Return the (X, Y) coordinate for the center point of the cell that contains the specified text.  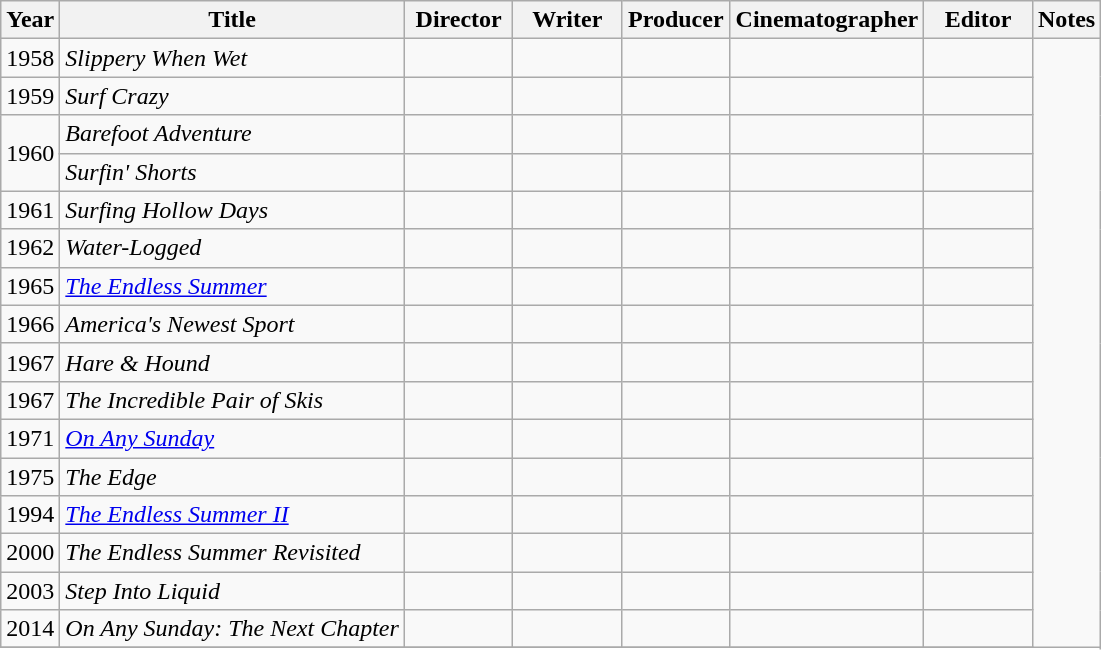
The Endless Summer (232, 286)
1958 (30, 58)
The Endless Summer Revisited (232, 553)
Surf Crazy (232, 96)
Hare & Hound (232, 362)
America's Newest Sport (232, 324)
2000 (30, 553)
Surfin' Shorts (232, 172)
1961 (30, 210)
Barefoot Adventure (232, 134)
1962 (30, 248)
Writer (568, 20)
The Endless Summer II (232, 515)
1975 (30, 477)
Water-Logged (232, 248)
Editor (978, 20)
Title (232, 20)
Notes (1066, 20)
Year (30, 20)
2014 (30, 629)
On Any Sunday: The Next Chapter (232, 629)
1966 (30, 324)
1994 (30, 515)
1971 (30, 438)
On Any Sunday (232, 438)
Step Into Liquid (232, 591)
1965 (30, 286)
1960 (30, 153)
1959 (30, 96)
Surfing Hollow Days (232, 210)
2003 (30, 591)
Director (458, 20)
Producer (676, 20)
The Incredible Pair of Skis (232, 400)
The Edge (232, 477)
Cinematographer (827, 20)
Slippery When Wet (232, 58)
